Provide the (X, Y) coordinate of the cell's center where the given text is located.  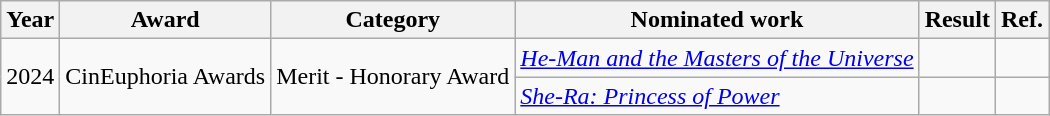
Result (957, 20)
Merit - Honorary Award (393, 77)
Nominated work (717, 20)
She-Ra: Princess of Power (717, 96)
CinEuphoria Awards (166, 77)
Award (166, 20)
2024 (30, 77)
Ref. (1022, 20)
Category (393, 20)
He-Man and the Masters of the Universe (717, 58)
Year (30, 20)
